Extract the [x, y] coordinate from the center of the cell holding the provided text.  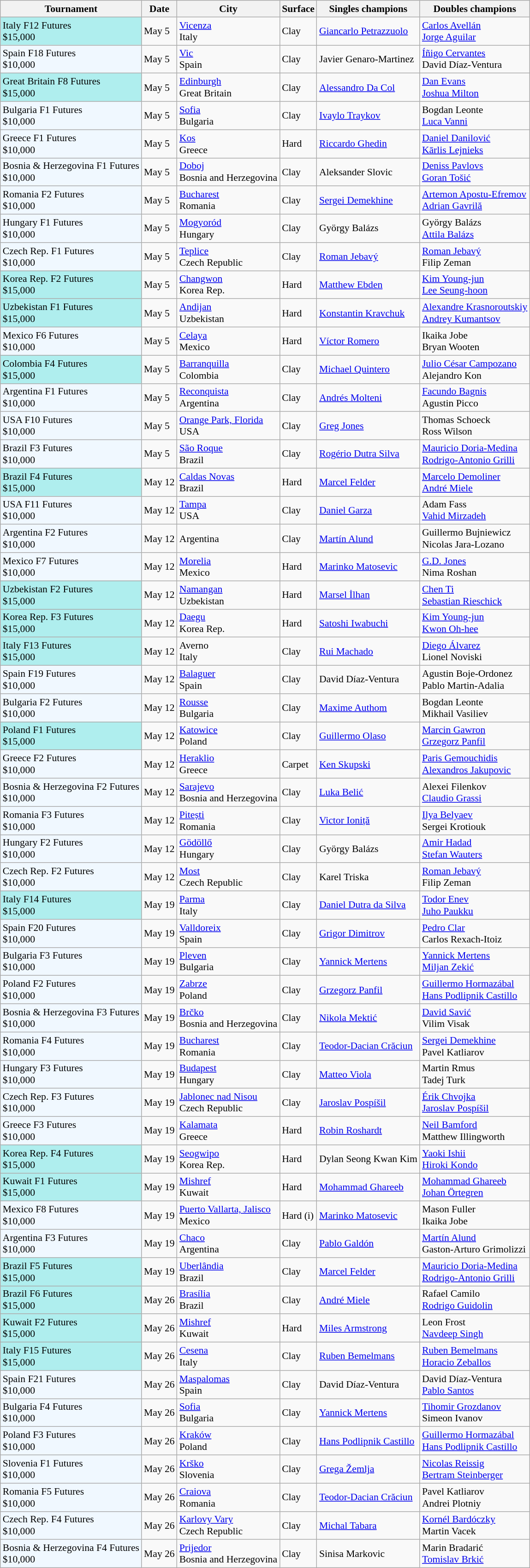
Slovenia F1 Futures$10,000 [71, 1469]
Grega Žemlja [368, 1469]
Greece F2 Futures$10,000 [71, 764]
Todor Enev Juho Paukku [475, 905]
Hungary F3 Futures$10,000 [71, 1074]
PiteștiRomania [228, 820]
Ivaylo Traykov [368, 115]
EdinburghGreat Britain [228, 88]
Victor Ioniță [368, 820]
Rui Machado [368, 651]
BrasíliaBrazil [228, 1300]
Daniel Garza [368, 510]
Surface [298, 9]
AvernoItaly [228, 651]
György Balázs Attila Balázs [475, 229]
VicSpain [228, 59]
NamanganUzbekistan [228, 595]
USA F11 Futures$10,000 [71, 510]
Dylan Seong Kwan Kim [368, 1159]
Mexico F7 Futures$10,000 [71, 566]
Giancarlo Petrazzuolo [368, 31]
Érik Chvojka Jaroslav Pospíšil [475, 1103]
PrijedorBosnia and Herzegovina [228, 1554]
Carpet [298, 764]
KrakówPoland [228, 1441]
Czech Rep. F3 Futures$10,000 [71, 1103]
Karel Triska [368, 877]
MaspalomasSpain [228, 1385]
Agustin Boje-Ordonez Pablo Martin-Adalia [475, 680]
Karlovy VaryCzech Republic [228, 1525]
Maxime Authom [368, 708]
Bulgaria F4 Futures$10,000 [71, 1413]
Adam Fass Vahid Mirzadeh [475, 510]
Greece F1 Futures$10,000 [71, 144]
Korea Rep. F4 Futures$15,000 [71, 1159]
Rogério Dutra Silva [368, 454]
Alessandro Da Col [368, 88]
Yaoki Ishii Hiroki Kondo [475, 1159]
Aleksander Slovic [368, 172]
ChangwonKorea Rep. [228, 285]
MostCzech Republic [228, 877]
Jablonec nad NisouCzech Republic [228, 1103]
Riccardo Ghedin [368, 144]
Romania F3 Futures$10,000 [71, 820]
KosGreece [228, 144]
Alexandre Krasnoroutskiy Andrey Kumantsov [475, 313]
Matteo Viola [368, 1074]
Czech Rep. F2 Futures$10,000 [71, 877]
Julio César Campozano Alejandro Kon [475, 369]
Bulgaria F3 Futures$10,000 [71, 961]
Daniel Dutra da Silva [368, 905]
Puerto Vallarta, JaliscoMexico [228, 1215]
Brazil F5 Futures$15,000 [71, 1271]
ZabrzePoland [228, 990]
Romania F2 Futures$10,000 [71, 200]
Carlos Avellán Jorge Aguilar [475, 31]
Guillermo Bujniewicz Nicolas Jara-Lozano [475, 539]
Poland F2 Futures$10,000 [71, 990]
CraiovaRomania [228, 1497]
Robin Roshardt [368, 1131]
DaeguKorea Rep. [228, 623]
Bosnia & Herzegovina F3 Futures$10,000 [71, 1018]
Facundo Bagnis Agustin Picco [475, 398]
VicenzaItaly [228, 31]
Mexico F8 Futures$10,000 [71, 1215]
Brazil F4 Futures$15,000 [71, 483]
Nicolas Reissig Bertram Steinberger [475, 1469]
Doubles champions [475, 9]
Czech Rep. F4 Futures$10,000 [71, 1525]
GödöllőHungary [228, 849]
Spain F18 Futures$10,000 [71, 59]
Grzegorz Panfil [368, 990]
Alexei Filenkov Claudio Grassi [475, 793]
Argentina [228, 539]
Korea Rep. F3 Futures$15,000 [71, 623]
Thomas Schoeck Ross Wilson [475, 426]
Hans Podlipnik Castillo [368, 1441]
Romania F4 Futures$10,000 [71, 1046]
Marsel İlhan [368, 595]
David Savić Vilim Visak [475, 1018]
Bogdan Leonte Luca Vanni [475, 115]
Jaroslav Pospíšil [368, 1103]
Diego Álvarez Lionel Noviski [475, 651]
Ruben Bemelmans [368, 1356]
Mexico F6 Futures$10,000 [71, 341]
RousseBulgaria [228, 708]
São RoqueBrazil [228, 454]
Mohammad Ghareeb Johan Örtegren [475, 1187]
Nikola Mektić [368, 1018]
Uzbekistan F2 Futures$15,000 [71, 595]
Roman Jebavý [368, 256]
Andrés Molteni [368, 398]
BalaguerSpain [228, 680]
Bosnia & Herzegovina F1 Futures$10,000 [71, 172]
USA F10 Futures$10,000 [71, 426]
Marcin Gawron Grzegorz Panfil [475, 736]
TampaUSA [228, 510]
CelayaMexico [228, 341]
Poland F3 Futures$10,000 [71, 1441]
Greg Jones [368, 426]
Tournament [71, 9]
Dan Evans Joshua Milton [475, 88]
Satoshi Iwabuchi [368, 623]
PlevenBulgaria [228, 961]
Konstantin Kravchuk [368, 313]
Bogdan Leonte Mikhail Vasiliev [475, 708]
UberlândiaBrazil [228, 1271]
David Díaz-Ventura Pablo Santos [475, 1385]
Martín Alund Gaston-Arturo Grimolizzi [475, 1244]
Bulgaria F2 Futures$10,000 [71, 708]
Ken Skupski [368, 764]
André Miele [368, 1300]
ChacoArgentina [228, 1244]
Michal Tabara [368, 1525]
KalamataGreece [228, 1131]
Deniss Pavlovs Goran Tošić [475, 172]
Neil Bamford Matthew Illingworth [475, 1131]
Rafael Camilo Rodrigo Guidolin [475, 1300]
Spain F19 Futures$10,000 [71, 680]
CesenaItaly [228, 1356]
Italy F12 Futures$15,000 [71, 31]
Mason Fuller Ikaika Jobe [475, 1215]
Sergei Demekhine [368, 200]
Martín Alund [368, 539]
MoreliaMexico [228, 566]
Hard (i) [298, 1215]
Javier Genaro-Martinez [368, 59]
BarranquillaColombia [228, 369]
Hungary F2 Futures$10,000 [71, 849]
Tihomir Grozdanov Simeon Ivanov [475, 1413]
Great Britain F8 Futures$15,000 [71, 88]
Italy F13 Futures$15,000 [71, 651]
Spain F21 Futures$10,000 [71, 1385]
ReconquistaArgentina [228, 398]
SeogwipoKorea Rep. [228, 1159]
Greece F3 Futures$10,000 [71, 1131]
Ikaika Jobe Bryan Wooten [475, 341]
Martin Rmus Tadej Turk [475, 1074]
Kuwait F1 Futures$15,000 [71, 1187]
Marin Bradarić Tomislav Brkić [475, 1554]
Colombia F4 Futures$15,000 [71, 369]
Bosnia & Herzegovina F2 Futures$10,000 [71, 793]
City [228, 9]
Íñigo Cervantes David Díaz-Ventura [475, 59]
HeraklioGreece [228, 764]
Paris Gemouchidis Alexandros Jakupovic [475, 764]
Luka Belić [368, 793]
G.D. Jones Nima Roshan [475, 566]
Hungary F1 Futures$10,000 [71, 229]
Víctor Romero [368, 341]
Brazil F3 Futures$10,000 [71, 454]
Bulgaria F1 Futures$10,000 [71, 115]
Italy F14 Futures$15,000 [71, 905]
Italy F15 Futures$15,000 [71, 1356]
Mohammad Ghareeb [368, 1187]
Pavel Katliarov Andrei Plotniy [475, 1497]
DobojBosnia and Herzegovina [228, 172]
Artemon Apostu-Efremov Adrian Gavrilă [475, 200]
Poland F1 Futures$15,000 [71, 736]
ValldoreixSpain [228, 934]
Yannick Mertens Miljan Zekić [475, 961]
ParmaItaly [228, 905]
Argentina F1 Futures$10,000 [71, 398]
Daniel Danilović Kārlis Lejnieks [475, 144]
KrškoSlovenia [228, 1469]
Marcelo Demoliner André Miele [475, 483]
Leon Frost Navdeep Singh [475, 1329]
Argentina F3 Futures$10,000 [71, 1244]
Ilya Belyaev Sergei Krotiouk [475, 820]
Caldas NovasBrazil [228, 483]
Ruben Bemelmans Horacio Zeballos [475, 1356]
MogyoródHungary [228, 229]
Argentina F2 Futures$10,000 [71, 539]
Sergei Demekhine Pavel Katliarov [475, 1046]
BrčkoBosnia and Herzegovina [228, 1018]
Date [160, 9]
Singles champions [368, 9]
Uzbekistan F1 Futures$15,000 [71, 313]
Kuwait F2 Futures$15,000 [71, 1329]
TepliceCzech Republic [228, 256]
Kornél Bardóczky Martin Vacek [475, 1525]
BudapestHungary [228, 1074]
SarajevoBosnia and Herzegovina [228, 793]
Romania F5 Futures$10,000 [71, 1497]
Pablo Galdón [368, 1244]
Grigor Dimitrov [368, 934]
Chen Ti Sebastian Rieschick [475, 595]
Bosnia & Herzegovina F4 Futures$10,000 [71, 1554]
Guillermo Olaso [368, 736]
Pedro Clar Carlos Rexach-Itoiz [475, 934]
Kim Young-jun Lee Seung-hoon [475, 285]
Kim Young-jun Kwon Oh-hee [475, 623]
Amir Hadad Stefan Wauters [475, 849]
Sinisa Markovic [368, 1554]
AndijanUzbekistan [228, 313]
Michael Quintero [368, 369]
Spain F20 Futures$10,000 [71, 934]
Matthew Ebden [368, 285]
Czech Rep. F1 Futures$10,000 [71, 256]
Korea Rep. F2 Futures$15,000 [71, 285]
Miles Armstrong [368, 1329]
KatowicePoland [228, 736]
Brazil F6 Futures$15,000 [71, 1300]
Orange Park, FloridaUSA [228, 426]
